Return (X, Y) of the center of cell containing provided text 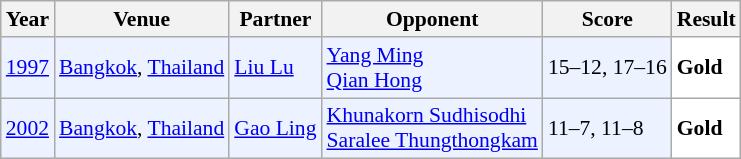
Liu Lu (275, 68)
Opponent (432, 19)
Year (28, 19)
2002 (28, 128)
15–12, 17–16 (608, 68)
Partner (275, 19)
11–7, 11–8 (608, 128)
Venue (142, 19)
Khunakorn Sudhisodhi Saralee Thungthongkam (432, 128)
Result (706, 19)
Yang Ming Qian Hong (432, 68)
Score (608, 19)
1997 (28, 68)
Gao Ling (275, 128)
